Capture the cell that displays the provided text and extract its (X, Y) central coordinate. 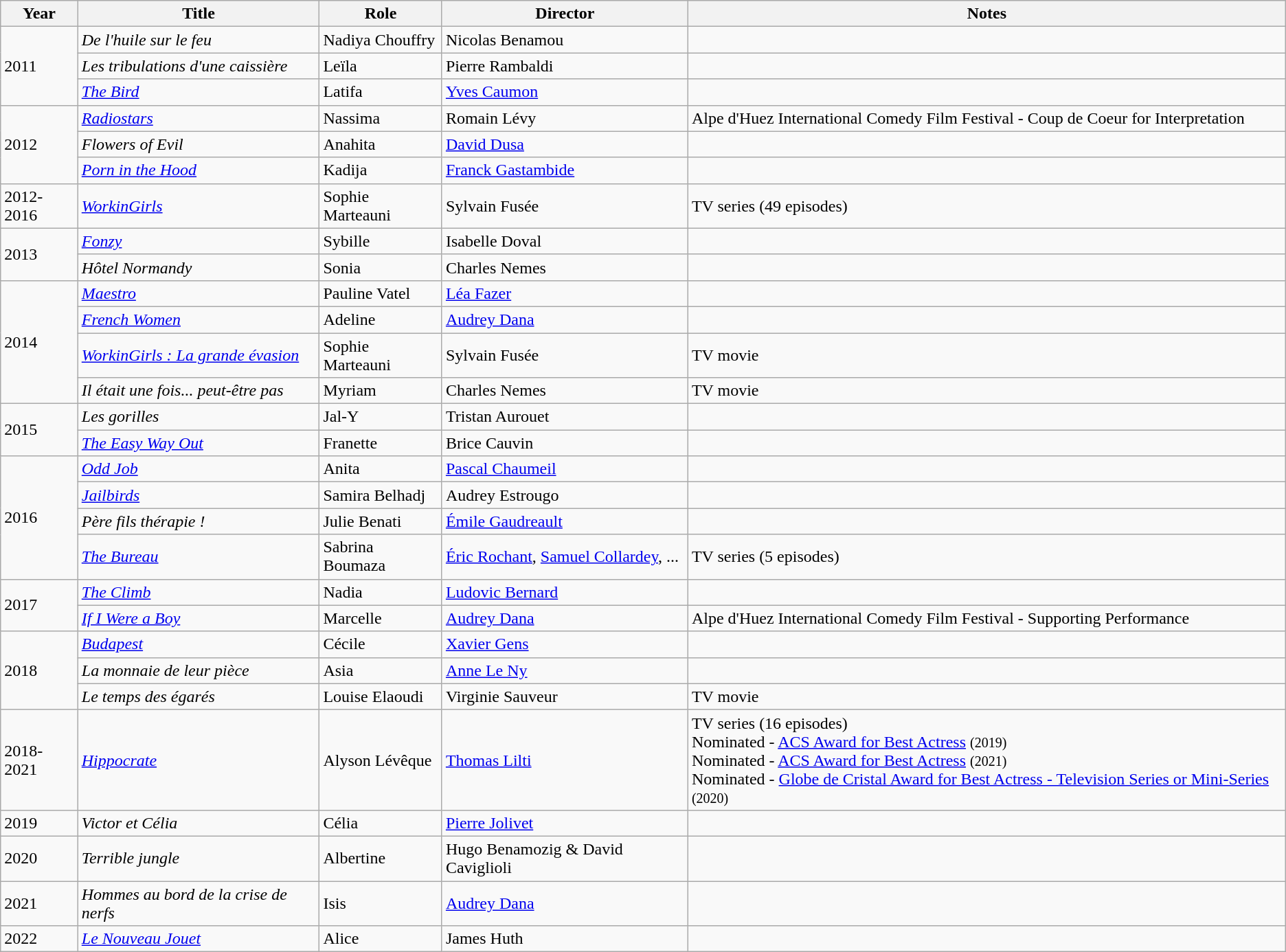
Nadiya Chouffry (381, 40)
Sabrina Boumaza (381, 556)
Franette (381, 443)
Title (199, 14)
If I Were a Boy (199, 618)
Leïla (381, 66)
Thomas Lilti (565, 760)
The Bird (199, 92)
2011 (39, 66)
2014 (39, 342)
Nicolas Benamou (565, 40)
2019 (39, 823)
Anita (381, 469)
2020 (39, 859)
2016 (39, 518)
Isis (381, 903)
Kadija (381, 170)
Pascal Chaumeil (565, 469)
2018-2021 (39, 760)
TV series (5 episodes) (986, 556)
Latifa (381, 92)
La monnaie de leur pièce (199, 670)
2012-2016 (39, 206)
French Women (199, 319)
Samira Belhadj (381, 495)
Audrey Estrougo (565, 495)
Alice (381, 939)
WorkinGirls : La grande évasion (199, 354)
Léa Fazer (565, 293)
Maestro (199, 293)
Les tribulations d'une caissière (199, 66)
Cécile (381, 644)
Myriam (381, 391)
Les gorilles (199, 417)
Hippocrate (199, 760)
Hommes au bord de la crise de nerfs (199, 903)
2015 (39, 430)
WorkinGirls (199, 206)
Jailbirds (199, 495)
Virginie Sauveur (565, 696)
Victor et Célia (199, 823)
Émile Gaudreault (565, 521)
Porn in the Hood (199, 170)
Il était une fois... peut-être pas (199, 391)
James Huth (565, 939)
Hôtel Normandy (199, 267)
2022 (39, 939)
David Dusa (565, 144)
Nadia (381, 592)
Radiostars (199, 118)
2018 (39, 670)
Franck Gastambide (565, 170)
2021 (39, 903)
Fonzy (199, 241)
Éric Rochant, Samuel Collardey, ... (565, 556)
Terrible jungle (199, 859)
The Bureau (199, 556)
The Easy Way Out (199, 443)
Alyson Lévêque (381, 760)
Nassima (381, 118)
Pauline Vatel (381, 293)
2012 (39, 144)
Julie Benati (381, 521)
Le Nouveau Jouet (199, 939)
Brice Cauvin (565, 443)
TV series (49 episodes) (986, 206)
Pierre Rambaldi (565, 66)
Romain Lévy (565, 118)
Anahita (381, 144)
De l'huile sur le feu (199, 40)
The Climb (199, 592)
Alpe d'Huez International Comedy Film Festival - Supporting Performance (986, 618)
Le temps des égarés (199, 696)
Role (381, 14)
Isabelle Doval (565, 241)
Odd Job (199, 469)
Louise Elaoudi (381, 696)
Xavier Gens (565, 644)
Marcelle (381, 618)
Flowers of Evil (199, 144)
Tristan Aurouet (565, 417)
Hugo Benamozig & David Caviglioli (565, 859)
Yves Caumon (565, 92)
Adeline (381, 319)
Alpe d'Huez International Comedy Film Festival - Coup de Coeur for Interpretation (986, 118)
Director (565, 14)
Célia (381, 823)
Sonia (381, 267)
2017 (39, 605)
Budapest (199, 644)
Year (39, 14)
2013 (39, 254)
Anne Le Ny (565, 670)
Notes (986, 14)
Ludovic Bernard (565, 592)
Albertine (381, 859)
Pierre Jolivet (565, 823)
Sybille (381, 241)
Jal-Y (381, 417)
Asia (381, 670)
Père fils thérapie ! (199, 521)
